Extract the (X, Y) coordinate from the center of the cell holding the provided text.  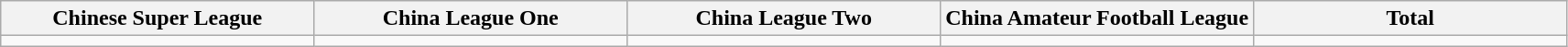
Total (1410, 18)
China League Two (784, 18)
Chinese Super League (158, 18)
China League One (471, 18)
China Amateur Football League (1097, 18)
